Identify which cell holds the provided text, then report its (X, Y) central coordinate. 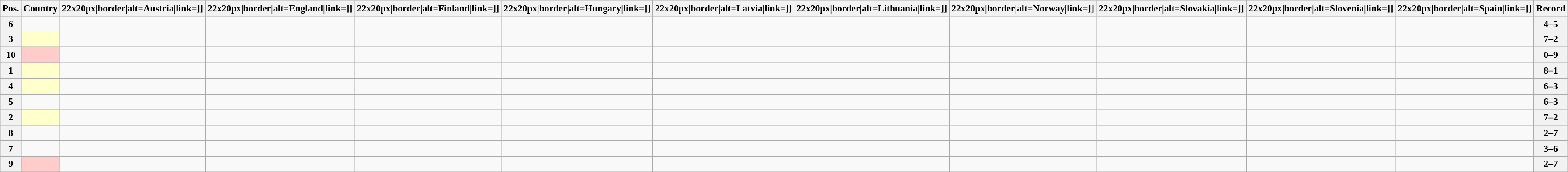
22x20px|border|alt=Latvia|link=]] (724, 8)
1 (11, 71)
22x20px|border|alt=England|link=]] (280, 8)
Country (41, 8)
4 (11, 86)
9 (11, 164)
2 (11, 118)
8 (11, 133)
22x20px|border|alt=Lithuania|link=]] (871, 8)
5 (11, 102)
Pos. (11, 8)
10 (11, 55)
3–6 (1551, 149)
22x20px|border|alt=Hungary|link=]] (577, 8)
8–1 (1551, 71)
22x20px|border|alt=Austria|link=]] (133, 8)
Record (1551, 8)
22x20px|border|alt=Slovenia|link=]] (1321, 8)
0–9 (1551, 55)
6 (11, 24)
22x20px|border|alt=Spain|link=]] (1464, 8)
22x20px|border|alt=Slovakia|link=]] (1171, 8)
22x20px|border|alt=Norway|link=]] (1023, 8)
3 (11, 39)
7 (11, 149)
4–5 (1551, 24)
22x20px|border|alt=Finland|link=]] (428, 8)
